Locate the cell with the specified text and output its (X, Y) center coordinate. 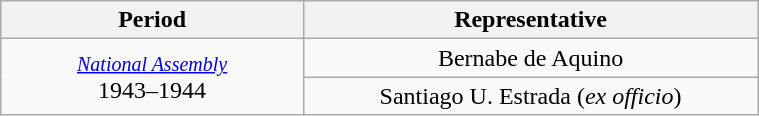
Santiago U. Estrada (ex officio) (530, 96)
Bernabe de Aquino (530, 58)
Representative (530, 20)
National Assembly1943–1944 (152, 77)
Period (152, 20)
